Provide the (X, Y) coordinate of the cell's center where the given text is located.  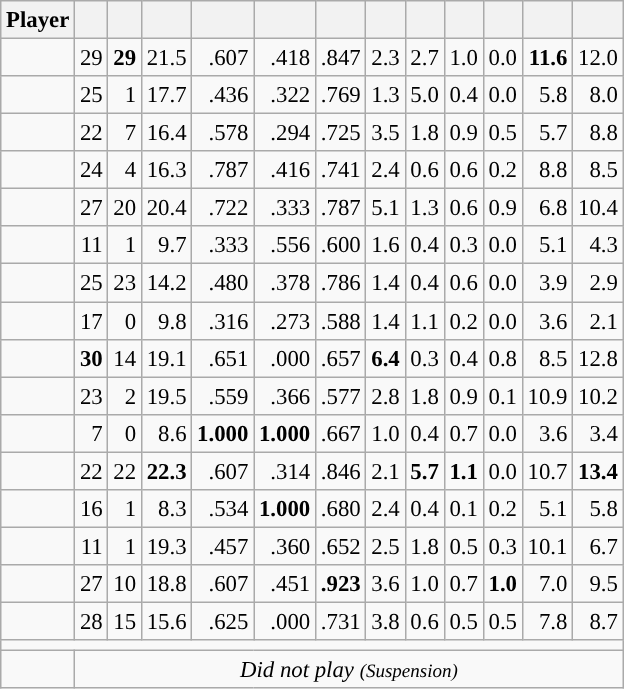
.657 (341, 358)
10 (124, 584)
.436 (223, 95)
9.5 (598, 584)
.273 (285, 321)
6.8 (547, 208)
.366 (285, 396)
.451 (285, 584)
.457 (223, 546)
19.5 (166, 396)
.741 (341, 170)
20 (124, 208)
0.8 (502, 358)
.316 (223, 321)
20.4 (166, 208)
17.7 (166, 95)
.418 (285, 58)
.667 (341, 433)
.534 (223, 509)
10.2 (598, 396)
2.5 (386, 546)
12.8 (598, 358)
7.8 (547, 621)
16 (92, 509)
24 (92, 170)
6.4 (386, 358)
.722 (223, 208)
.847 (341, 58)
.294 (285, 133)
.556 (285, 245)
Did not play (Suspension) (350, 670)
12.0 (598, 58)
4.3 (598, 245)
.416 (285, 170)
.588 (341, 321)
.378 (285, 283)
.680 (341, 509)
7.0 (547, 584)
21.5 (166, 58)
.786 (341, 283)
1.6 (386, 245)
2.3 (386, 58)
2.9 (598, 283)
30 (92, 358)
.923 (341, 584)
Player (38, 20)
3.9 (547, 283)
2.8 (386, 396)
8.7 (598, 621)
11.6 (547, 58)
2.7 (424, 58)
16.3 (166, 170)
13.4 (598, 471)
2 (124, 396)
19.1 (166, 358)
3.5 (386, 133)
17 (92, 321)
.625 (223, 621)
.651 (223, 358)
6.7 (598, 546)
.769 (341, 95)
.600 (341, 245)
8.3 (166, 509)
3.8 (386, 621)
10.4 (598, 208)
4 (124, 170)
18.8 (166, 584)
.725 (341, 133)
.314 (285, 471)
.652 (341, 546)
10.1 (547, 546)
19.3 (166, 546)
.846 (341, 471)
9.7 (166, 245)
.360 (285, 546)
.731 (341, 621)
.578 (223, 133)
15.6 (166, 621)
9.8 (166, 321)
28 (92, 621)
.577 (341, 396)
.480 (223, 283)
16.4 (166, 133)
.559 (223, 396)
14.2 (166, 283)
8.6 (166, 433)
.322 (285, 95)
8.0 (598, 95)
14 (124, 358)
10.7 (547, 471)
22.3 (166, 471)
15 (124, 621)
10.9 (547, 396)
5.0 (424, 95)
3.4 (598, 433)
